Scan for the cell matching the given text and deliver its [X, Y] coordinate at center. 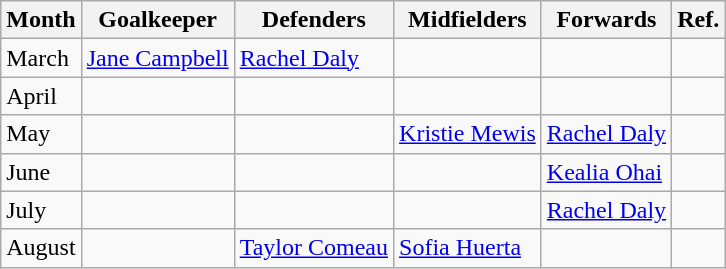
Month [41, 20]
April [41, 96]
Taylor Comeau [314, 248]
July [41, 210]
Ref. [698, 20]
May [41, 134]
Sofia Huerta [468, 248]
Kealia Ohai [606, 172]
Kristie Mewis [468, 134]
June [41, 172]
Midfielders [468, 20]
Goalkeeper [158, 20]
Jane Campbell [158, 58]
Defenders [314, 20]
Forwards [606, 20]
March [41, 58]
August [41, 248]
